Determine the [X, Y] coordinate at the center of the cell enclosing the given text.  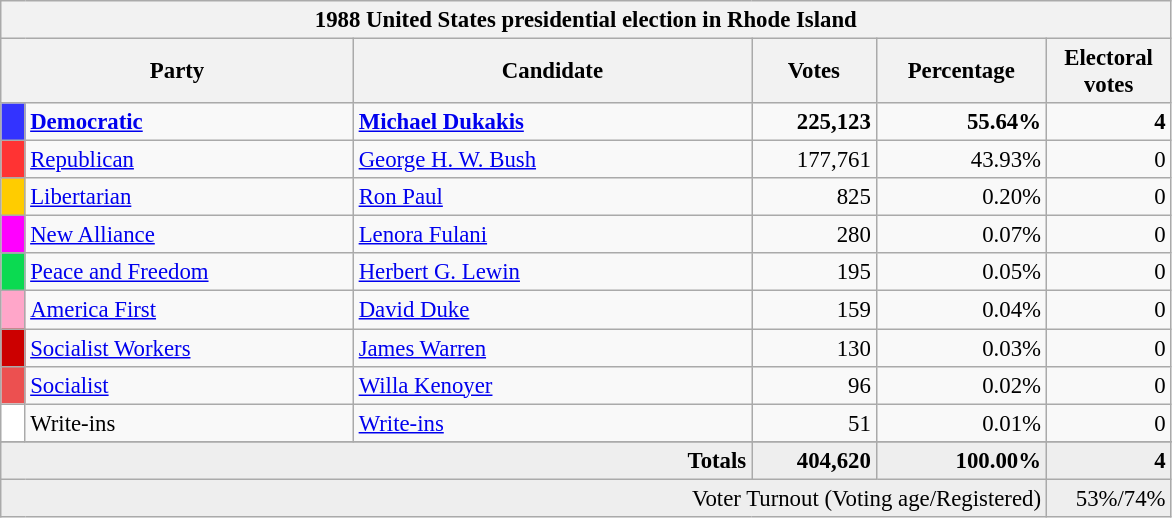
Voter Turnout (Voting age/Registered) [524, 498]
130 [814, 348]
Willa Kenoyer [552, 385]
51 [814, 423]
Party [178, 72]
Candidate [552, 72]
James Warren [552, 348]
New Alliance [189, 235]
1988 United States presidential election in Rhode Island [586, 20]
0.07% [961, 235]
Totals [376, 460]
0.20% [961, 197]
Percentage [961, 72]
Democratic [189, 122]
Herbert G. Lewin [552, 273]
0.02% [961, 385]
55.64% [961, 122]
Socialist [189, 385]
0.03% [961, 348]
825 [814, 197]
George H. W. Bush [552, 160]
280 [814, 235]
Michael Dukakis [552, 122]
Peace and Freedom [189, 273]
Republican [189, 160]
Electoral votes [1108, 72]
0.05% [961, 273]
159 [814, 310]
Libertarian [189, 197]
David Duke [552, 310]
Socialist Workers [189, 348]
100.00% [961, 460]
53%/74% [1108, 498]
177,761 [814, 160]
43.93% [961, 160]
96 [814, 385]
America First [189, 310]
404,620 [814, 460]
0.01% [961, 423]
195 [814, 273]
Ron Paul [552, 197]
Votes [814, 72]
Lenora Fulani [552, 235]
0.04% [961, 310]
225,123 [814, 122]
